Search for the cell housing the specified text and yield its [X, Y] center coordinate. 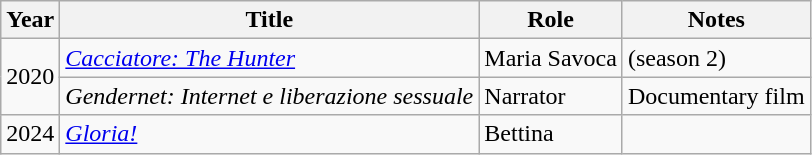
Notes [716, 20]
Bettina [551, 134]
Narrator [551, 96]
2020 [30, 77]
(season 2) [716, 58]
Cacciatore: The Hunter [270, 58]
Gloria! [270, 134]
Maria Savoca [551, 58]
Year [30, 20]
2024 [30, 134]
Role [551, 20]
Documentary film [716, 96]
Title [270, 20]
Gendernet: Internet e liberazione sessuale [270, 96]
